Provide the [x, y] coordinate of the cell's center where the given text is located.  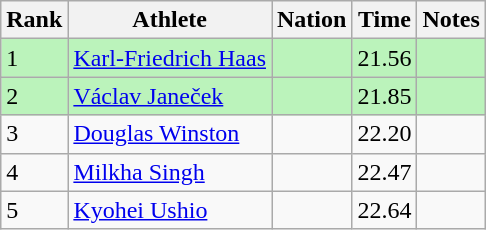
Douglas Winston [170, 134]
22.47 [384, 172]
Václav Janeček [170, 96]
Karl-Friedrich Haas [170, 58]
21.56 [384, 58]
Nation [312, 20]
5 [34, 210]
2 [34, 96]
22.64 [384, 210]
Milkha Singh [170, 172]
1 [34, 58]
21.85 [384, 96]
Time [384, 20]
3 [34, 134]
22.20 [384, 134]
Kyohei Ushio [170, 210]
Rank [34, 20]
Athlete [170, 20]
4 [34, 172]
Notes [451, 20]
